Capture the cell that displays the provided text and extract its [x, y] central coordinate. 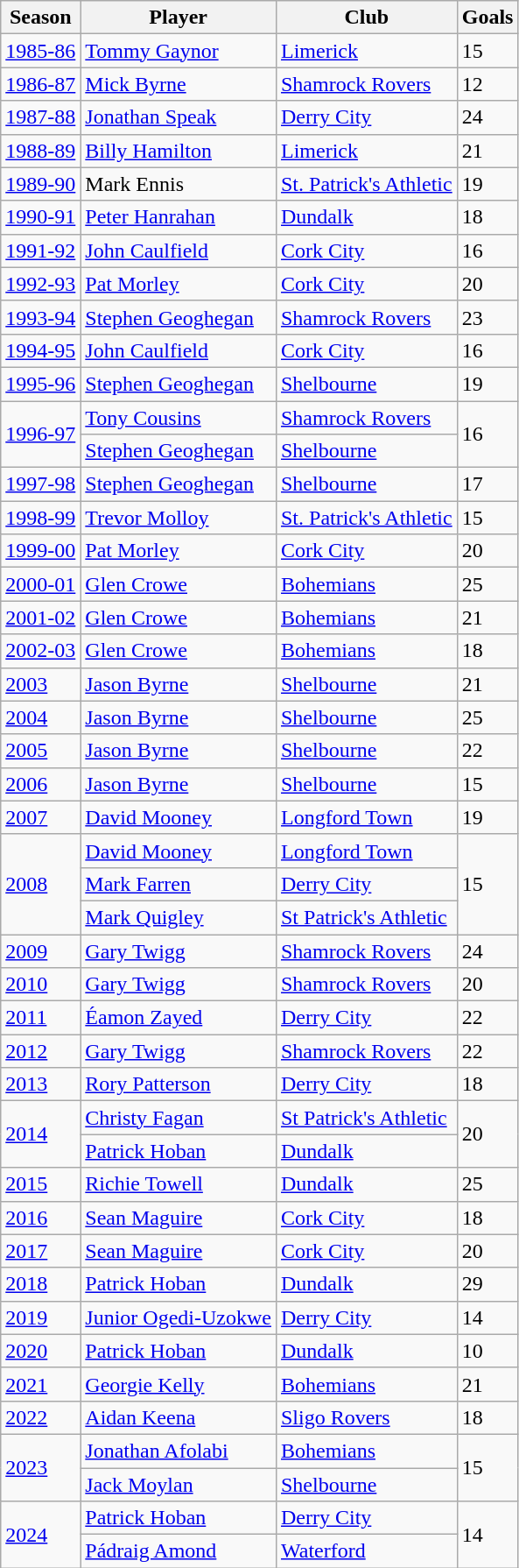
Mark Quigley [179, 917]
2017 [40, 1251]
Rory Patterson [179, 1084]
2015 [40, 1184]
2001-02 [40, 618]
1985-86 [40, 51]
2010 [40, 985]
1992-93 [40, 284]
Mick Byrne [179, 84]
2013 [40, 1084]
Tony Cousins [179, 418]
23 [487, 317]
2018 [40, 1284]
Georgie Kelly [179, 1384]
1999-00 [40, 551]
2005 [40, 751]
Richie Towell [179, 1184]
Peter Hanrahan [179, 217]
Mark Farren [179, 884]
Junior Ogedi-Uzokwe [179, 1317]
2021 [40, 1384]
Christy Fagan [179, 1118]
1987-88 [40, 117]
1997-98 [40, 484]
Aidan Keena [179, 1417]
1996-97 [40, 434]
Éamon Zayed [179, 1018]
1998-99 [40, 518]
2016 [40, 1218]
Goals [487, 18]
Player [179, 18]
Waterford [366, 1551]
2022 [40, 1417]
2003 [40, 684]
2014 [40, 1134]
1989-90 [40, 184]
2008 [40, 884]
1994-95 [40, 350]
Jonathan Speak [179, 117]
2004 [40, 717]
Jonathan Afolabi [179, 1451]
2011 [40, 1018]
Trevor Molloy [179, 518]
1993-94 [40, 317]
2007 [40, 817]
2023 [40, 1467]
2012 [40, 1051]
Jack Moylan [179, 1485]
2019 [40, 1317]
Billy Hamilton [179, 151]
Club [366, 18]
10 [487, 1351]
2020 [40, 1351]
1986-87 [40, 84]
2009 [40, 950]
17 [487, 484]
1995-96 [40, 384]
Tommy Gaynor [179, 51]
Sligo Rovers [366, 1417]
Pádraig Amond [179, 1551]
2024 [40, 1535]
1988-89 [40, 151]
1991-92 [40, 251]
29 [487, 1284]
Season [40, 18]
1990-91 [40, 217]
2000-01 [40, 584]
2002-03 [40, 651]
Mark Ennis [179, 184]
12 [487, 84]
2006 [40, 784]
